Search for the cell housing the specified text and yield its [X, Y] center coordinate. 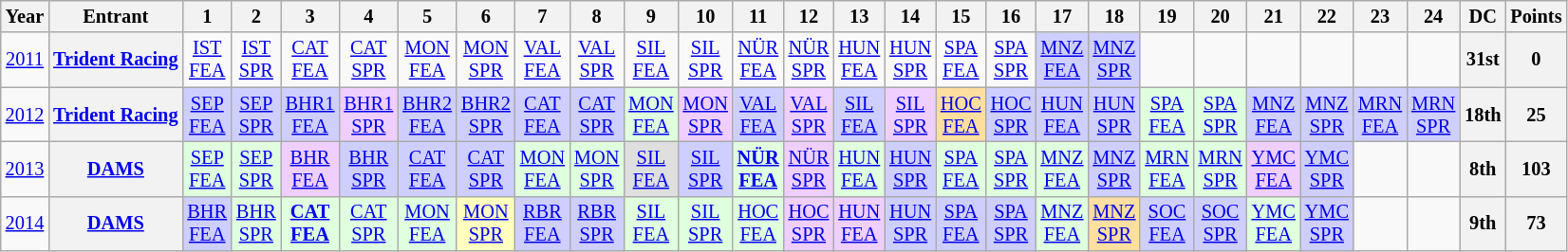
22 [1327, 16]
17 [1061, 16]
19 [1167, 16]
4 [368, 16]
13 [859, 16]
9th [1483, 224]
SOCSPR [1221, 224]
2 [256, 16]
8 [596, 16]
1 [207, 16]
18 [1114, 16]
2013 [25, 169]
DC [1483, 16]
31st [1483, 60]
2012 [25, 115]
10 [706, 16]
20 [1221, 16]
Year [25, 16]
6 [486, 16]
73 [1536, 224]
21 [1274, 16]
Points [1536, 16]
24 [1433, 16]
RBRFEA [543, 224]
16 [1012, 16]
SOCFEA [1167, 224]
ISTFEA [207, 60]
BHR1SPR [368, 115]
ISTSPR [256, 60]
7 [543, 16]
103 [1536, 169]
25 [1536, 115]
BHR2FEA [427, 115]
BHR2SPR [486, 115]
3 [310, 16]
Entrant [116, 16]
23 [1380, 16]
2011 [25, 60]
2014 [25, 224]
8th [1483, 169]
15 [961, 16]
9 [651, 16]
BHR1FEA [310, 115]
11 [758, 16]
14 [910, 16]
RBRSPR [596, 224]
0 [1536, 60]
5 [427, 16]
12 [809, 16]
18th [1483, 115]
